From the cell containing the given text, extract its center point as (X, Y) coordinate. 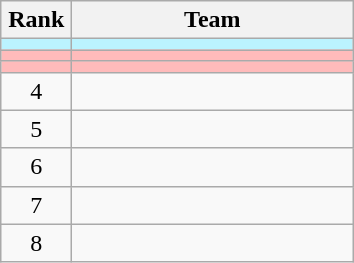
Team (212, 20)
5 (36, 129)
7 (36, 205)
Rank (36, 20)
4 (36, 91)
6 (36, 167)
8 (36, 243)
